Identify which cell holds the provided text, then report its (x, y) central coordinate. 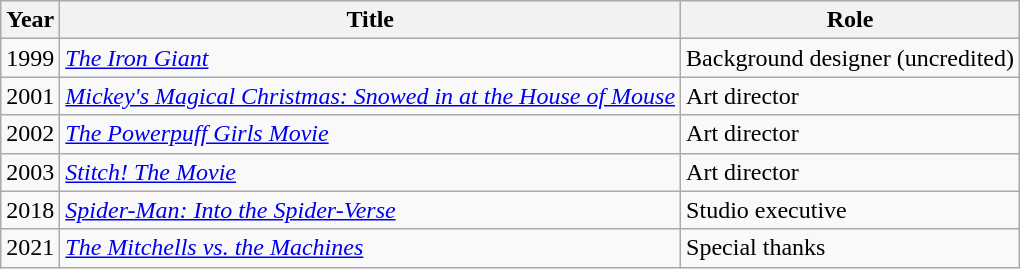
Title (370, 20)
The Mitchells vs. the Machines (370, 248)
Spider-Man: Into the Spider-Verse (370, 210)
Stitch! The Movie (370, 172)
Role (850, 20)
2002 (30, 134)
Year (30, 20)
1999 (30, 58)
Studio executive (850, 210)
2003 (30, 172)
The Powerpuff Girls Movie (370, 134)
The Iron Giant (370, 58)
Special thanks (850, 248)
2021 (30, 248)
2001 (30, 96)
2018 (30, 210)
Mickey's Magical Christmas: Snowed in at the House of Mouse (370, 96)
Background designer (uncredited) (850, 58)
